Capture the cell that displays the provided text and extract its (x, y) central coordinate. 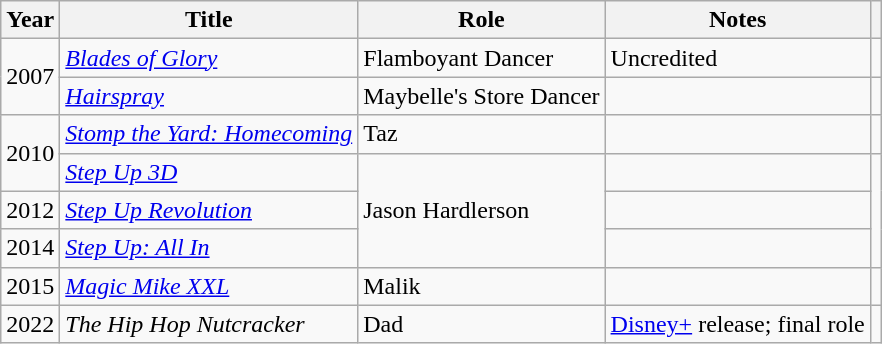
Disney+ release; final role (738, 324)
Magic Mike XXL (209, 286)
2015 (30, 286)
Title (209, 20)
Taz (482, 134)
Step Up 3D (209, 172)
Year (30, 20)
Blades of Glory (209, 58)
Malik (482, 286)
Notes (738, 20)
2007 (30, 77)
Step Up Revolution (209, 210)
Role (482, 20)
The Hip Hop Nutcracker (209, 324)
Jason Hardlerson (482, 210)
Step Up: All In (209, 248)
Hairspray (209, 96)
Maybelle's Store Dancer (482, 96)
Uncredited (738, 58)
Flamboyant Dancer (482, 58)
2012 (30, 210)
Stomp the Yard: Homecoming (209, 134)
2022 (30, 324)
2010 (30, 153)
Dad (482, 324)
2014 (30, 248)
